Capture the cell that displays the provided text and extract its [x, y] central coordinate. 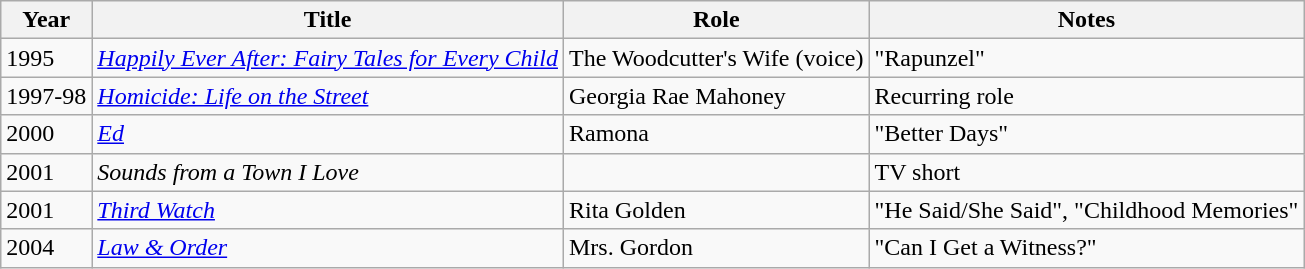
"Can I Get a Witness?" [1086, 248]
Mrs. Gordon [716, 248]
"Rapunzel" [1086, 58]
Rita Golden [716, 210]
Homicide: Life on the Street [328, 96]
Georgia Rae Mahoney [716, 96]
Sounds from a Town I Love [328, 172]
Role [716, 20]
Ramona [716, 134]
2000 [46, 134]
"He Said/She Said", "Childhood Memories" [1086, 210]
1997-98 [46, 96]
"Better Days" [1086, 134]
Notes [1086, 20]
TV short [1086, 172]
Title [328, 20]
Third Watch [328, 210]
1995 [46, 58]
Year [46, 20]
Ed [328, 134]
Happily Ever After: Fairy Tales for Every Child [328, 58]
Law & Order [328, 248]
The Woodcutter's Wife (voice) [716, 58]
Recurring role [1086, 96]
2004 [46, 248]
